Return (x, y) of the center of cell containing provided text 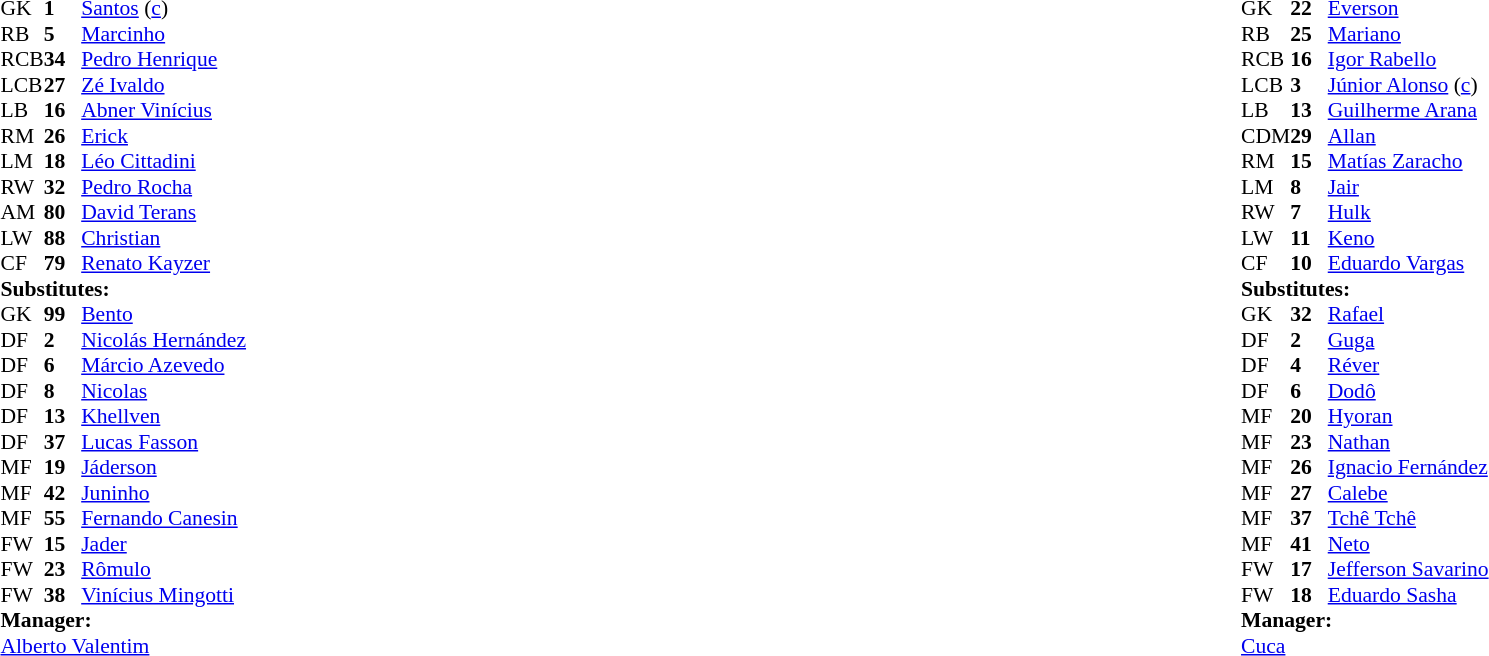
55 (63, 519)
Guga (1408, 340)
CDM (1266, 136)
38 (63, 595)
Jefferson Savarino (1408, 569)
20 (1309, 417)
Márcio Azevedo (164, 365)
79 (63, 263)
Jader (164, 544)
Abner Vinícius (164, 111)
David Terans (164, 213)
Juninho (164, 493)
Calebe (1408, 493)
Lucas Fasson (164, 442)
Matías Zaracho (1408, 161)
Rômulo (164, 569)
Eduardo Vargas (1408, 263)
5 (63, 34)
Léo Cittadini (164, 161)
7 (1309, 213)
Christian (164, 238)
41 (1309, 544)
Marcinho (164, 34)
Hulk (1408, 213)
Keno (1408, 238)
Bento (164, 315)
99 (63, 315)
19 (63, 467)
AM (22, 213)
42 (63, 493)
Hyoran (1408, 417)
Igor Rabello (1408, 59)
25 (1309, 34)
Réver (1408, 365)
Nicolás Hernández (164, 340)
Renato Kayzer (164, 263)
Jair (1408, 187)
80 (63, 213)
Júnior Alonso (c) (1408, 85)
Erick (164, 136)
10 (1309, 263)
4 (1309, 365)
Tchê Tchê (1408, 519)
11 (1309, 238)
Neto (1408, 544)
Ignacio Fernández (1408, 467)
Fernando Canesin (164, 519)
3 (1309, 85)
Eduardo Sasha (1408, 595)
Nathan (1408, 442)
Allan (1408, 136)
Nicolas (164, 391)
Guilherme Arana (1408, 111)
Pedro Rocha (164, 187)
Zé Ivaldo (164, 85)
Pedro Henrique (164, 59)
Dodô (1408, 391)
Rafael (1408, 315)
Vinícius Mingotti (164, 595)
17 (1309, 569)
34 (63, 59)
Khellven (164, 417)
Jáderson (164, 467)
29 (1309, 136)
Mariano (1408, 34)
88 (63, 238)
